Extract the [X, Y] coordinate from the center of the cell holding the provided text.  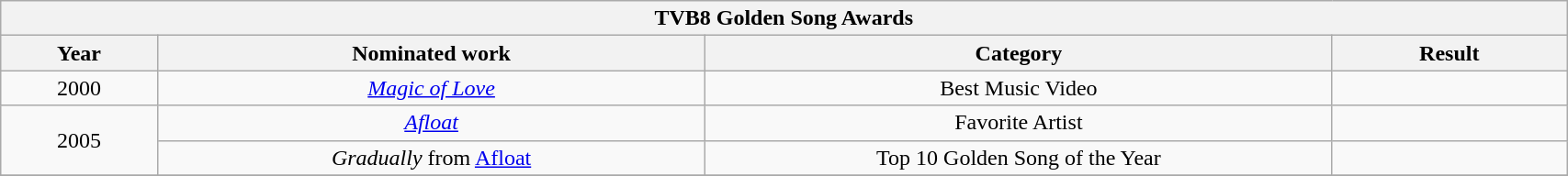
Year [79, 53]
2000 [79, 88]
Top 10 Golden Song of the Year [1019, 158]
TVB8 Golden Song Awards [784, 18]
Result [1450, 53]
Category [1019, 53]
2005 [79, 140]
Afloat [432, 123]
Magic of Love [432, 88]
Favorite Artist [1019, 123]
Gradually from Afloat [432, 158]
Nominated work [432, 53]
Best Music Video [1019, 88]
